Capture the cell that displays the provided text and extract its (x, y) central coordinate. 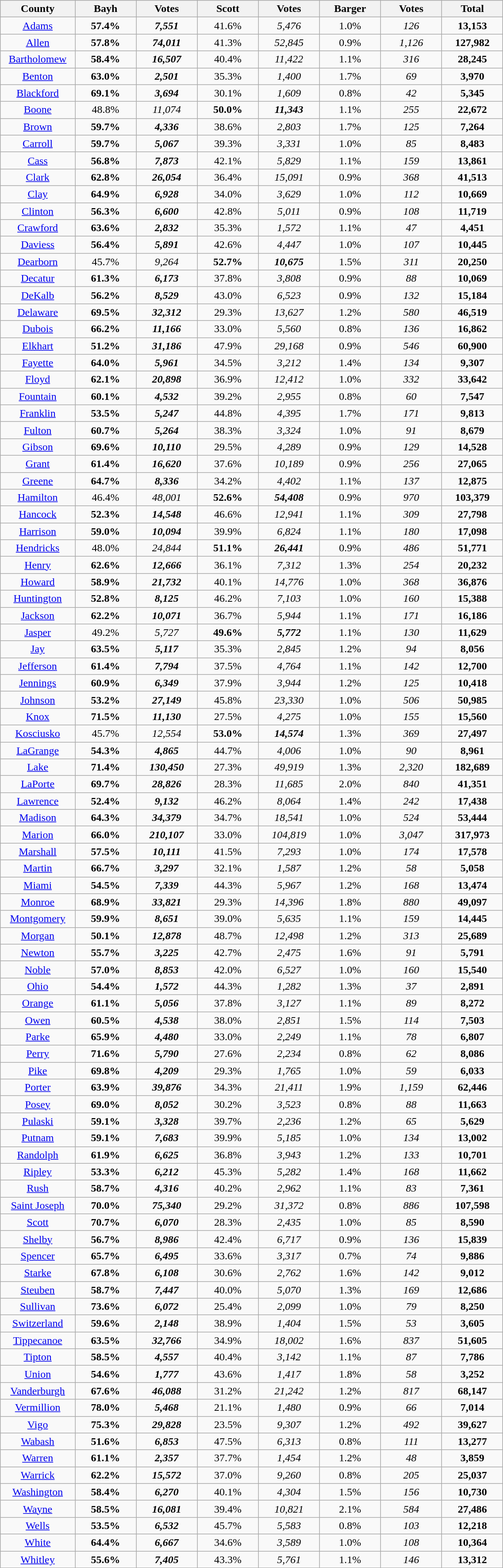
Sullivan (38, 1307)
70.7% (106, 1222)
7,794 (167, 666)
Madison (38, 818)
174 (411, 852)
12,498 (289, 936)
8,483 (472, 143)
90 (411, 751)
6,495 (167, 1256)
4,289 (289, 447)
37.6% (228, 464)
70.0% (106, 1205)
5,468 (167, 1408)
50.1% (106, 936)
5,727 (167, 632)
64.9% (106, 194)
Clark (38, 177)
62.1% (106, 379)
127,982 (472, 43)
Noble (38, 969)
69.1% (106, 93)
2,234 (289, 1054)
155 (411, 716)
54.5% (106, 885)
79 (411, 1307)
11,343 (289, 110)
52.7% (228, 262)
10,701 (472, 1155)
69.8% (106, 1071)
27,486 (472, 1509)
Elkhart (38, 346)
68.9% (106, 902)
4,447 (289, 245)
36.1% (228, 565)
1,400 (289, 76)
8,056 (472, 649)
8,961 (472, 751)
42.0% (228, 969)
Ohio (38, 986)
Owen (38, 1020)
7,405 (167, 1559)
29,168 (289, 346)
146 (411, 1559)
3,694 (167, 93)
10,094 (167, 531)
Decatur (38, 279)
156 (411, 1492)
39.3% (228, 143)
25.4% (228, 1307)
Boone (38, 110)
Vigo (38, 1425)
2,851 (289, 1020)
5,772 (289, 632)
48.7% (228, 936)
210,107 (167, 835)
3,317 (289, 1256)
Monroe (38, 902)
Barger (350, 9)
58.9% (106, 582)
39.0% (228, 919)
369 (411, 733)
41.6% (228, 26)
52.3% (106, 515)
78.0% (106, 1408)
Dubois (38, 329)
66 (411, 1408)
56.3% (106, 211)
Miami (38, 885)
Switzerland (38, 1324)
Blackford (38, 93)
42.6% (228, 245)
11,662 (472, 1172)
Marion (38, 835)
880 (411, 902)
Hamilton (38, 498)
12,875 (472, 480)
886 (411, 1205)
17,438 (472, 801)
137 (411, 480)
8,250 (472, 1307)
5,944 (289, 616)
Montgomery (38, 919)
37 (411, 986)
36.7% (228, 616)
61.3% (106, 279)
59 (411, 1071)
10,071 (167, 616)
8,336 (167, 480)
4,557 (167, 1357)
34.9% (228, 1340)
2,475 (289, 952)
Spencer (38, 1256)
48,001 (167, 498)
47.5% (228, 1441)
78 (411, 1037)
311 (411, 262)
67.8% (106, 1273)
6,033 (472, 1071)
133 (411, 1155)
4,209 (167, 1071)
30.1% (228, 93)
54.6% (106, 1374)
52.4% (106, 801)
Fulton (38, 430)
34,379 (167, 818)
6,807 (472, 1037)
37.9% (228, 683)
Delaware (38, 312)
5,070 (289, 1290)
46.4% (106, 498)
Bayh (106, 9)
107,598 (472, 1205)
Morgan (38, 936)
7,786 (472, 1357)
3,127 (289, 1003)
7,339 (167, 885)
Jefferson (38, 666)
27.3% (228, 767)
83 (411, 1189)
Posey (38, 1104)
5,056 (167, 1003)
33,642 (472, 379)
39.4% (228, 1509)
34.3% (228, 1088)
103,379 (472, 498)
47.9% (228, 346)
Hendricks (38, 548)
14,548 (167, 515)
9,886 (472, 1256)
73.6% (106, 1307)
4,275 (289, 716)
53.2% (106, 700)
5,345 (472, 93)
25,037 (472, 1475)
Pike (38, 1071)
20,232 (472, 565)
57.5% (106, 852)
3,324 (289, 430)
5,791 (472, 952)
Vermillion (38, 1408)
3,297 (167, 868)
2,249 (289, 1037)
5,961 (167, 363)
50,985 (472, 700)
5,761 (289, 1559)
10,821 (289, 1509)
Kosciusko (38, 733)
13,861 (472, 160)
44.7% (228, 751)
Wayne (38, 1509)
132 (411, 295)
43.0% (228, 295)
Fayette (38, 363)
1,480 (289, 1408)
7,447 (167, 1290)
37.5% (228, 666)
28,245 (472, 59)
42 (411, 93)
6,072 (167, 1307)
34.6% (228, 1542)
17,098 (472, 531)
Whitley (38, 1559)
32.1% (228, 868)
506 (411, 700)
18,541 (289, 818)
37.0% (228, 1475)
34.5% (228, 363)
7,873 (167, 160)
317,973 (472, 835)
60,900 (472, 346)
2,762 (289, 1273)
65 (411, 1121)
59.6% (106, 1324)
32,766 (167, 1340)
8,853 (167, 969)
46.6% (228, 515)
4,538 (167, 1020)
34.2% (228, 480)
LaPorte (38, 784)
56.2% (106, 295)
Benton (38, 76)
3,808 (289, 279)
53.0% (228, 733)
Union (38, 1374)
27,798 (472, 515)
57.8% (106, 43)
103 (411, 1525)
Clinton (38, 211)
6,853 (167, 1441)
112 (411, 194)
6,717 (289, 1239)
39.7% (228, 1121)
Pulaski (38, 1121)
21,732 (167, 582)
13,002 (472, 1138)
3,944 (289, 683)
31.2% (228, 1391)
129 (411, 447)
486 (411, 548)
6,349 (167, 683)
Porter (38, 1088)
3,225 (167, 952)
37.7% (228, 1458)
3,943 (289, 1155)
69.5% (106, 312)
64.4% (106, 1542)
71.5% (106, 716)
107 (411, 245)
6,212 (167, 1172)
25,689 (472, 936)
11,166 (167, 329)
County (38, 9)
13,474 (472, 885)
13,153 (472, 26)
40.0% (228, 1290)
65.9% (106, 1037)
6,523 (289, 295)
14,396 (289, 902)
30.2% (228, 1104)
2,962 (289, 1189)
15,091 (289, 177)
16,081 (167, 1509)
5,185 (289, 1138)
12,412 (289, 379)
54.4% (106, 986)
5,829 (289, 160)
69.0% (106, 1104)
4,316 (167, 1189)
Marshall (38, 852)
2,803 (289, 127)
4,402 (289, 480)
7,264 (472, 127)
6,108 (167, 1273)
46,088 (167, 1391)
7,293 (289, 852)
31,372 (289, 1205)
5,635 (289, 919)
Henry (38, 565)
71.6% (106, 1054)
6,928 (167, 194)
1,777 (167, 1374)
51.6% (106, 1441)
Warrick (38, 1475)
Washington (38, 1492)
Crawford (38, 228)
7,547 (472, 396)
53.3% (106, 1172)
3,252 (472, 1374)
87 (411, 1357)
59.0% (106, 531)
4,395 (289, 413)
10,189 (289, 464)
7,551 (167, 26)
45.3% (228, 1172)
114 (411, 1020)
Lawrence (38, 801)
8,086 (472, 1054)
42.1% (228, 160)
55.6% (106, 1559)
10,069 (472, 279)
309 (411, 515)
332 (411, 379)
39,876 (167, 1088)
22,672 (472, 110)
Newton (38, 952)
50.0% (228, 110)
255 (411, 110)
10,730 (472, 1492)
8,590 (472, 1222)
39.2% (228, 396)
Perry (38, 1054)
5,790 (167, 1054)
3,629 (289, 194)
Jay (38, 649)
14,528 (472, 447)
2.1% (350, 1509)
Greene (38, 480)
11,130 (167, 716)
5,560 (289, 329)
16,862 (472, 329)
6,824 (289, 531)
11,719 (472, 211)
3,212 (289, 363)
33.6% (228, 1256)
9,012 (472, 1273)
41.3% (228, 43)
40.2% (228, 1189)
5,891 (167, 245)
6,532 (167, 1525)
7,503 (472, 1020)
53,444 (472, 818)
130,450 (167, 767)
6,527 (289, 969)
23.5% (228, 1425)
75.3% (106, 1425)
Knox (38, 716)
15,184 (472, 295)
Jennings (38, 683)
63.6% (106, 228)
20,898 (167, 379)
Clay (38, 194)
Franklin (38, 413)
Warren (38, 1458)
42.4% (228, 1239)
94 (411, 649)
Lake (38, 767)
8,986 (167, 1239)
16,620 (167, 464)
7,361 (472, 1189)
4,532 (167, 396)
Grant (38, 464)
3,589 (289, 1542)
Orange (38, 1003)
62.6% (106, 565)
20,250 (472, 262)
10,445 (472, 245)
1,159 (411, 1088)
5,629 (472, 1121)
75,340 (167, 1205)
36.4% (228, 177)
1,587 (289, 868)
2,148 (167, 1324)
27,497 (472, 733)
56.7% (106, 1239)
Shelby (38, 1239)
9,260 (289, 1475)
254 (411, 565)
41.5% (228, 852)
Adams (38, 26)
3,970 (472, 76)
1.9% (350, 1088)
41,513 (472, 177)
8,125 (167, 599)
4,764 (289, 666)
12,686 (472, 1290)
64.3% (106, 818)
60 (411, 396)
43.6% (228, 1374)
44.8% (228, 413)
21,411 (289, 1088)
2,891 (472, 986)
580 (411, 312)
62,446 (472, 1088)
4,006 (289, 751)
Huntington (38, 599)
2,320 (411, 767)
60.5% (106, 1020)
11,629 (472, 632)
12,941 (289, 515)
5,282 (289, 1172)
38.3% (228, 430)
126 (411, 26)
8,064 (289, 801)
74,011 (167, 43)
Bartholomew (38, 59)
27,149 (167, 700)
970 (411, 498)
5,583 (289, 1525)
54.3% (106, 751)
Tipton (38, 1357)
12,700 (472, 666)
Allen (38, 43)
53 (411, 1324)
6,270 (167, 1492)
10,669 (472, 194)
3,047 (411, 835)
71.4% (106, 767)
59.9% (106, 919)
15,388 (472, 599)
840 (411, 784)
27,065 (472, 464)
7,014 (472, 1408)
3,859 (472, 1458)
4,451 (472, 228)
27.6% (228, 1054)
61.9% (106, 1155)
313 (411, 936)
180 (411, 531)
52.6% (228, 498)
524 (411, 818)
Gibson (38, 447)
56.4% (106, 245)
15,839 (472, 1239)
Parke (38, 1037)
34.7% (228, 818)
256 (411, 464)
26,441 (289, 548)
41,351 (472, 784)
Starke (38, 1273)
10,364 (472, 1542)
13,627 (289, 312)
130 (411, 632)
LaGrange (38, 751)
Hancock (38, 515)
52.8% (106, 599)
60.7% (106, 430)
64.0% (106, 363)
4,336 (167, 127)
11,422 (289, 59)
62 (411, 1054)
31,186 (167, 346)
28,826 (167, 784)
49.2% (106, 632)
Putnam (38, 1138)
14,776 (289, 582)
12,554 (167, 733)
242 (411, 801)
66.0% (106, 835)
34.0% (228, 194)
54,408 (289, 498)
Steuben (38, 1290)
39,627 (472, 1425)
62.8% (106, 177)
51,771 (472, 548)
1,282 (289, 986)
0.7% (350, 1256)
64.7% (106, 480)
23,330 (289, 700)
2.0% (350, 784)
42.8% (228, 211)
36.8% (228, 1155)
29.2% (228, 1205)
66.7% (106, 868)
51.2% (106, 346)
30.6% (228, 1273)
169 (411, 1290)
5,011 (289, 211)
48.0% (106, 548)
Jackson (38, 616)
Vanderburgh (38, 1391)
316 (411, 59)
38.0% (228, 1020)
Daviess (38, 245)
3,142 (289, 1357)
Floyd (38, 379)
Dearborn (38, 262)
7,103 (289, 599)
69.6% (106, 447)
43.3% (228, 1559)
7,312 (289, 565)
6,625 (167, 1155)
21.1% (228, 1408)
26,054 (167, 177)
Randolph (38, 1155)
104,819 (289, 835)
6,313 (289, 1441)
24,844 (167, 548)
11,685 (289, 784)
48.8% (106, 110)
111 (411, 1441)
8,679 (472, 430)
15,560 (472, 716)
6,600 (167, 211)
12,878 (167, 936)
52,845 (289, 43)
17,578 (472, 852)
Martin (38, 868)
63.0% (106, 76)
12,666 (167, 565)
16,186 (472, 616)
6,173 (167, 279)
1,404 (289, 1324)
47 (411, 228)
66.2% (106, 329)
60.9% (106, 683)
68,147 (472, 1391)
45.8% (228, 700)
6,070 (167, 1222)
2,845 (289, 649)
Howard (38, 582)
8,651 (167, 919)
57.0% (106, 969)
5,058 (472, 868)
65.7% (106, 1256)
8,052 (167, 1104)
21,242 (289, 1391)
13,277 (472, 1441)
3,331 (289, 143)
Fountain (38, 396)
9,813 (472, 413)
1,454 (289, 1458)
Ripley (38, 1172)
33,821 (167, 902)
27.5% (228, 716)
Wells (38, 1525)
1,126 (411, 43)
89 (411, 1003)
3,605 (472, 1324)
2,099 (289, 1307)
29,828 (167, 1425)
69.7% (106, 784)
2,501 (167, 76)
51,605 (472, 1340)
2,955 (289, 396)
32,312 (167, 312)
4,304 (289, 1492)
837 (411, 1340)
13,312 (472, 1559)
Rush (38, 1189)
584 (411, 1509)
2,357 (167, 1458)
546 (411, 346)
10,675 (289, 262)
55.7% (106, 952)
14,445 (472, 919)
1,609 (289, 93)
205 (411, 1475)
1,417 (289, 1374)
DeKalb (38, 295)
2,832 (167, 228)
5,476 (289, 26)
60.1% (106, 396)
42.7% (228, 952)
5,117 (167, 649)
38.9% (228, 1324)
49,097 (472, 902)
2,435 (289, 1222)
Tippecanoe (38, 1340)
69 (411, 76)
Total (472, 9)
49,919 (289, 767)
67.6% (106, 1391)
36.9% (228, 379)
Brown (38, 127)
4,480 (167, 1037)
492 (411, 1425)
48 (411, 1458)
817 (411, 1391)
182,689 (472, 767)
8,272 (472, 1003)
3,328 (167, 1121)
15,572 (167, 1475)
16,507 (167, 59)
White (38, 1542)
10,418 (472, 683)
36,876 (472, 582)
Jasper (38, 632)
10,111 (167, 852)
15,540 (472, 969)
74 (411, 1256)
12,218 (472, 1525)
1,765 (289, 1071)
10,110 (167, 447)
5,967 (289, 885)
38.6% (228, 127)
5,247 (167, 413)
14,574 (289, 733)
Johnson (38, 700)
4,865 (167, 751)
29.5% (228, 447)
Carroll (38, 143)
7,683 (167, 1138)
5,067 (167, 143)
6,667 (167, 1542)
63.9% (106, 1088)
46,519 (472, 312)
11,074 (167, 110)
5,264 (167, 430)
11,663 (472, 1104)
2,236 (289, 1121)
8,529 (167, 295)
18,002 (289, 1340)
56.8% (106, 160)
Wabash (38, 1441)
9,132 (167, 801)
51.1% (228, 548)
49.6% (228, 632)
57.4% (106, 26)
Saint Joseph (38, 1205)
Cass (38, 160)
Harrison (38, 531)
3,523 (289, 1104)
9,264 (167, 262)
